Return [X, Y] of the center of cell containing provided text 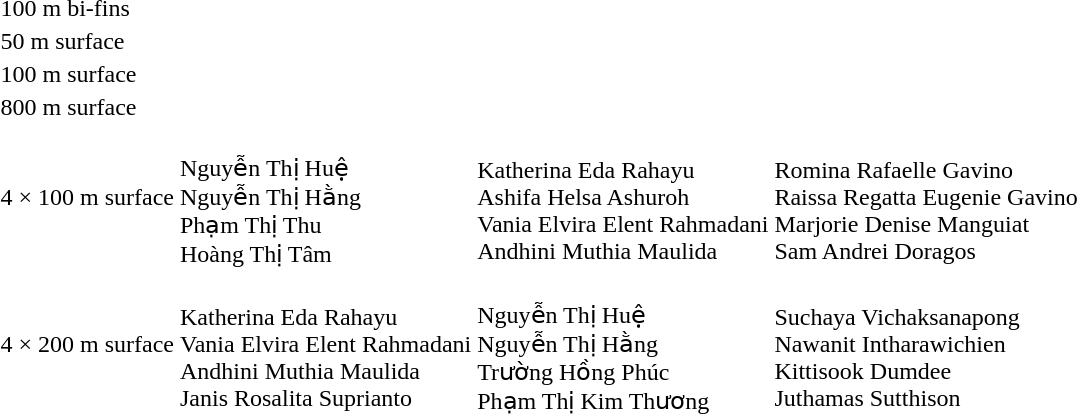
Katherina Eda RahayuAshifa Helsa AshurohVania Elvira Elent RahmadaniAndhini Muthia Maulida [623, 197]
Nguyễn Thị HuệNguyễn Thị HằngPhạm Thị ThuHoàng Thị Tâm [325, 197]
